Extract the (X, Y) coordinate from the center of the cell holding the provided text.  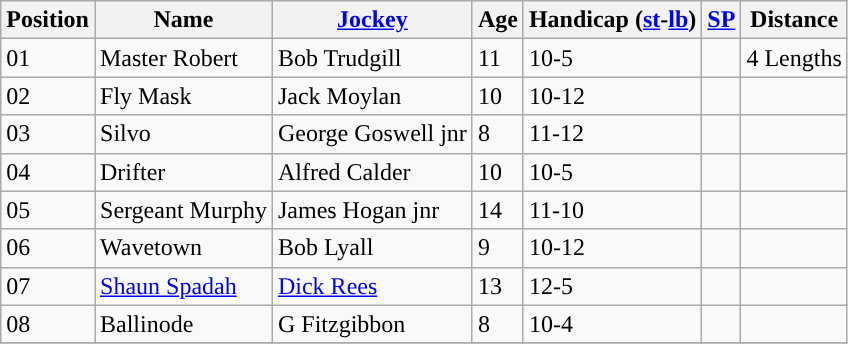
13 (498, 286)
Jack Moylan (372, 96)
14 (498, 210)
03 (48, 134)
Bob Trudgill (372, 58)
Drifter (183, 172)
Alfred Calder (372, 172)
Age (498, 20)
G Fitzgibbon (372, 324)
Wavetown (183, 248)
01 (48, 58)
4 Lengths (794, 58)
George Goswell jnr (372, 134)
Dick Rees (372, 286)
Bob Lyall (372, 248)
07 (48, 286)
08 (48, 324)
02 (48, 96)
Jockey (372, 20)
11-12 (612, 134)
06 (48, 248)
04 (48, 172)
Handicap (st-lb) (612, 20)
9 (498, 248)
James Hogan jnr (372, 210)
Position (48, 20)
Ballinode (183, 324)
10-4 (612, 324)
Distance (794, 20)
Sergeant Murphy (183, 210)
Shaun Spadah (183, 286)
05 (48, 210)
Silvo (183, 134)
Master Robert (183, 58)
11-10 (612, 210)
Fly Mask (183, 96)
12-5 (612, 286)
SP (722, 20)
Name (183, 20)
11 (498, 58)
